Locate the cell with the specified text and output its [x, y] center coordinate. 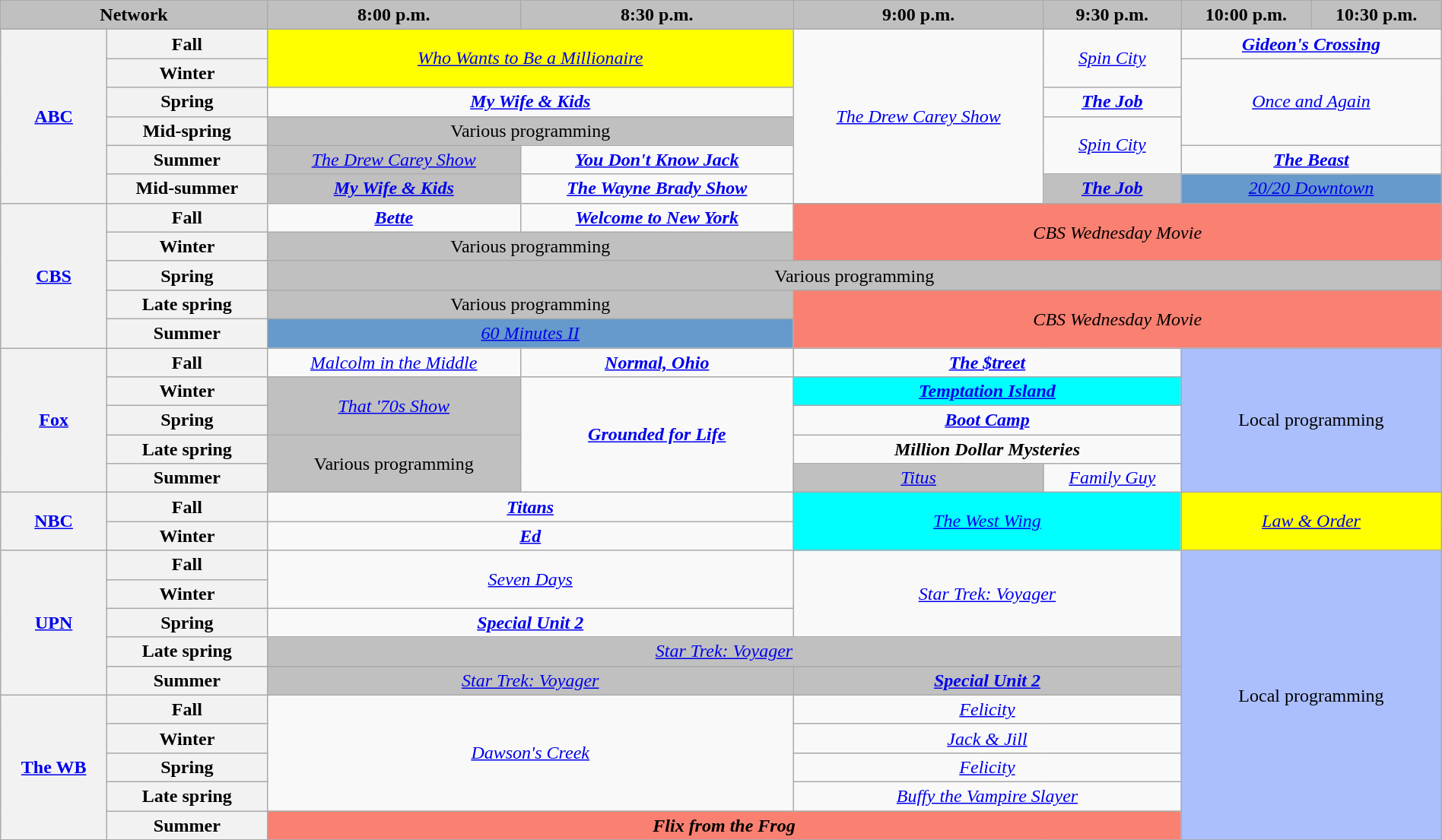
The Wayne Brady Show [657, 189]
Buffy the Vampire Slayer [987, 796]
The Beast [1311, 160]
Network [134, 15]
CBS [54, 275]
The West Wing [987, 521]
Titus [919, 478]
Seven Days [530, 579]
The WB [54, 767]
NBC [54, 521]
Welcome to New York [657, 217]
Fox [54, 420]
Once and Again [1311, 102]
60 Minutes II [530, 333]
Ed [530, 536]
Gideon's Crossing [1311, 44]
Law & Order [1311, 521]
Million Dollar Mysteries [987, 449]
Flix from the Frog [724, 825]
Bette [394, 217]
20/20 Downtown [1311, 189]
Jack & Jill [987, 738]
Who Wants to Be a Millionaire [530, 59]
You Don't Know Jack [657, 160]
Grounded for Life [657, 435]
Boot Camp [987, 420]
The $treet [987, 363]
Malcolm in the Middle [394, 363]
8:00 p.m. [394, 15]
10:00 p.m. [1246, 15]
10:30 p.m. [1377, 15]
Normal, Ohio [657, 363]
Mid-spring [187, 131]
Titans [530, 507]
8:30 p.m. [657, 15]
That '70s Show [394, 406]
9:30 p.m. [1112, 15]
Dawson's Creek [530, 753]
UPN [54, 623]
Temptation Island [987, 391]
9:00 p.m. [919, 15]
Mid-summer [187, 189]
ABC [54, 116]
Family Guy [1112, 478]
